Return [x, y] of the center of cell containing provided text 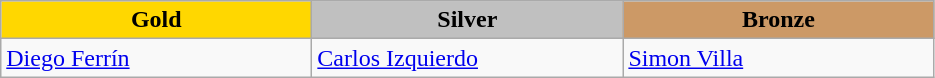
Carlos Izquierdo [468, 58]
Diego Ferrín [156, 58]
Simon Villa [778, 58]
Gold [156, 20]
Silver [468, 20]
Bronze [778, 20]
